Locate the cell with the specified text and output its (x, y) center coordinate. 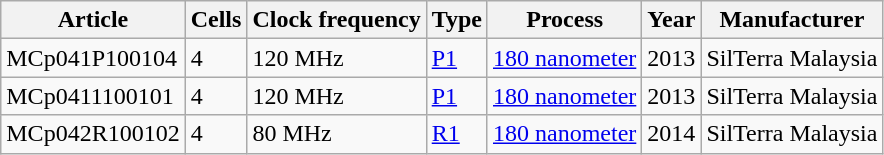
R1 (456, 134)
MCp041P100104 (93, 58)
Cells (216, 20)
Clock frequency (336, 20)
80 MHz (336, 134)
MCp0411100101 (93, 96)
MCp042R100102 (93, 134)
Manufacturer (792, 20)
Article (93, 20)
Process (564, 20)
Year (672, 20)
Type (456, 20)
2014 (672, 134)
